Scan for the cell matching the given text and deliver its (X, Y) coordinate at center. 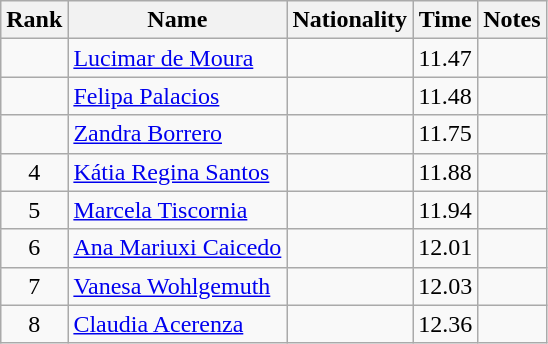
Rank (34, 20)
11.88 (446, 172)
Notes (512, 20)
7 (34, 286)
Lucimar de Moura (178, 58)
12.01 (446, 248)
6 (34, 248)
5 (34, 210)
Name (178, 20)
Vanesa Wohlgemuth (178, 286)
Ana Mariuxi Caicedo (178, 248)
11.47 (446, 58)
12.36 (446, 324)
Kátia Regina Santos (178, 172)
4 (34, 172)
11.94 (446, 210)
Time (446, 20)
Zandra Borrero (178, 134)
11.75 (446, 134)
8 (34, 324)
Claudia Acerenza (178, 324)
Nationality (350, 20)
Felipa Palacios (178, 96)
Marcela Tiscornia (178, 210)
11.48 (446, 96)
12.03 (446, 286)
